Provide the [x, y] coordinate of the cell's center where the given text is located.  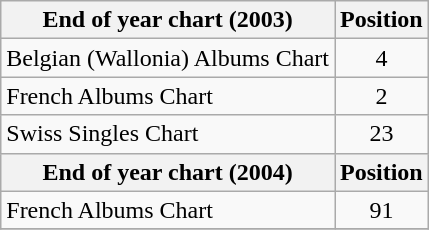
91 [381, 210]
4 [381, 58]
Belgian (Wallonia) Albums Chart [168, 58]
23 [381, 134]
Swiss Singles Chart [168, 134]
2 [381, 96]
End of year chart (2003) [168, 20]
End of year chart (2004) [168, 172]
